Return the (x, y) coordinate for the center point of the cell that contains the specified text.  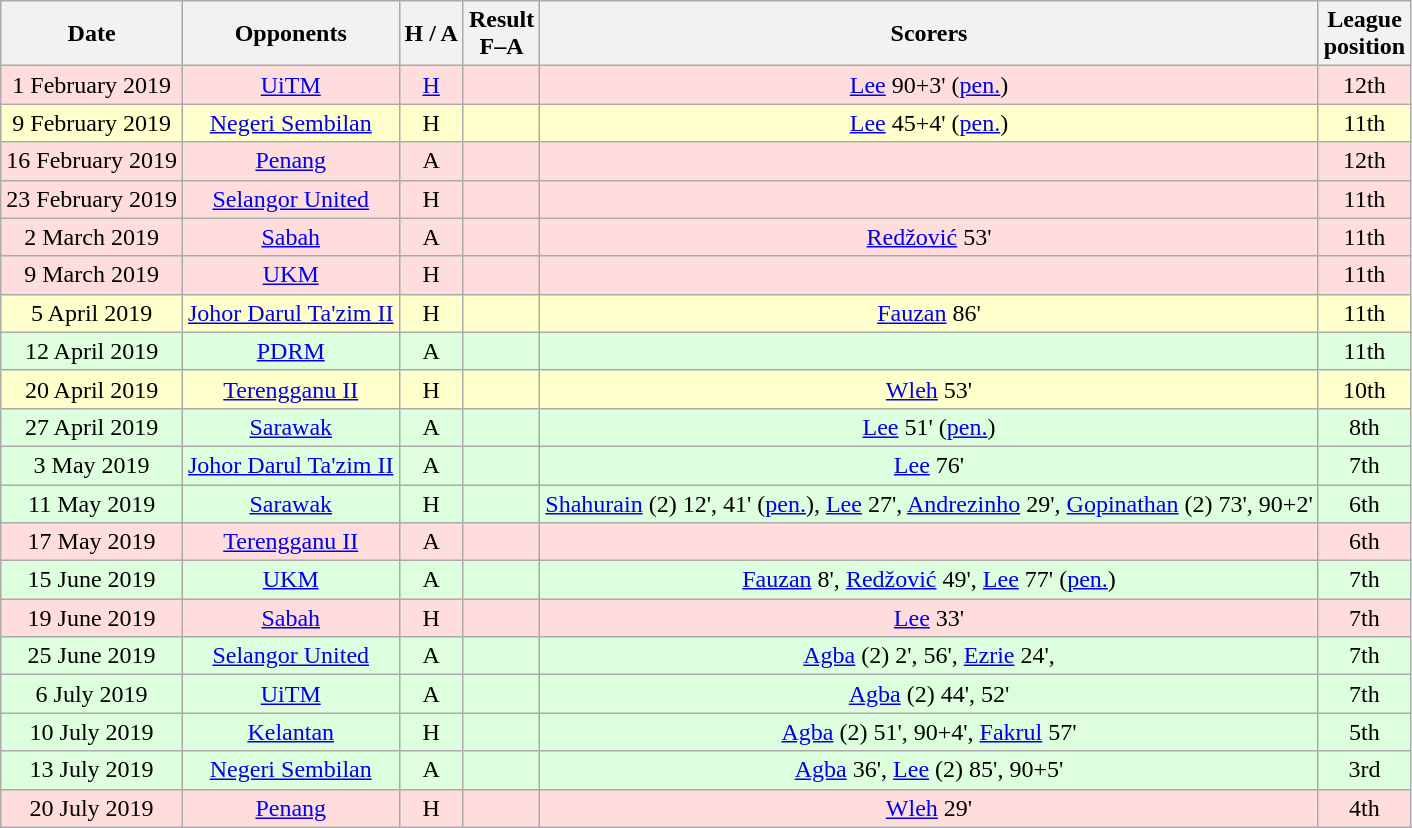
Wleh 53' (929, 389)
Scorers (929, 34)
Agba (2) 51', 90+4', Fakrul 57' (929, 732)
3rd (1364, 770)
Lee 90+3' (pen.) (929, 85)
Lee 33' (929, 618)
25 June 2019 (92, 656)
9 February 2019 (92, 123)
Agba (2) 2', 56', Ezrie 24', (929, 656)
Wleh 29' (929, 808)
2 March 2019 (92, 237)
5th (1364, 732)
6 July 2019 (92, 694)
20 April 2019 (92, 389)
Opponents (290, 34)
12 April 2019 (92, 351)
15 June 2019 (92, 580)
10 July 2019 (92, 732)
11 May 2019 (92, 503)
Lee 45+4' (pen.) (929, 123)
17 May 2019 (92, 542)
H / A (431, 34)
Fauzan 86' (929, 313)
8th (1364, 427)
1 February 2019 (92, 85)
16 February 2019 (92, 161)
PDRM (290, 351)
Redžović 53' (929, 237)
9 March 2019 (92, 275)
Lee 76' (929, 465)
10th (1364, 389)
19 June 2019 (92, 618)
Agba 36', Lee (2) 85', 90+5' (929, 770)
13 July 2019 (92, 770)
ResultF–A (501, 34)
27 April 2019 (92, 427)
Leagueposition (1364, 34)
Lee 51' (pen.) (929, 427)
4th (1364, 808)
5 April 2019 (92, 313)
23 February 2019 (92, 199)
Fauzan 8', Redžović 49', Lee 77' (pen.) (929, 580)
Agba (2) 44', 52' (929, 694)
20 July 2019 (92, 808)
Shahurain (2) 12', 41' (pen.), Lee 27', Andrezinho 29', Gopinathan (2) 73', 90+2' (929, 503)
Kelantan (290, 732)
Date (92, 34)
3 May 2019 (92, 465)
